Find where the given text appears and provide that cell's center as (X, Y) coordinate. 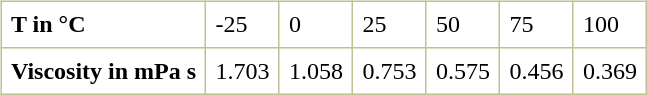
100 (610, 24)
Viscosity in mPa s (104, 71)
0 (316, 24)
1.703 (243, 71)
T in °C (104, 24)
0.456 (537, 71)
0.369 (610, 71)
0.575 (463, 71)
50 (463, 24)
-25 (243, 24)
1.058 (316, 71)
0.753 (390, 71)
25 (390, 24)
75 (537, 24)
